Capture the cell that displays the provided text and extract its [x, y] central coordinate. 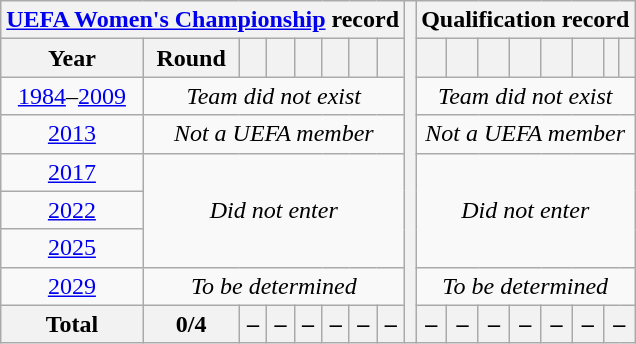
1984–2009 [72, 96]
UEFA Women's Championship record [203, 20]
2025 [72, 248]
2022 [72, 210]
Total [72, 324]
2017 [72, 172]
0/4 [191, 324]
2029 [72, 286]
Year [72, 58]
Round [191, 58]
2013 [72, 134]
Qualification record [526, 20]
